For the text-containing cell, return its midpoint in [x, y] coordinate format. 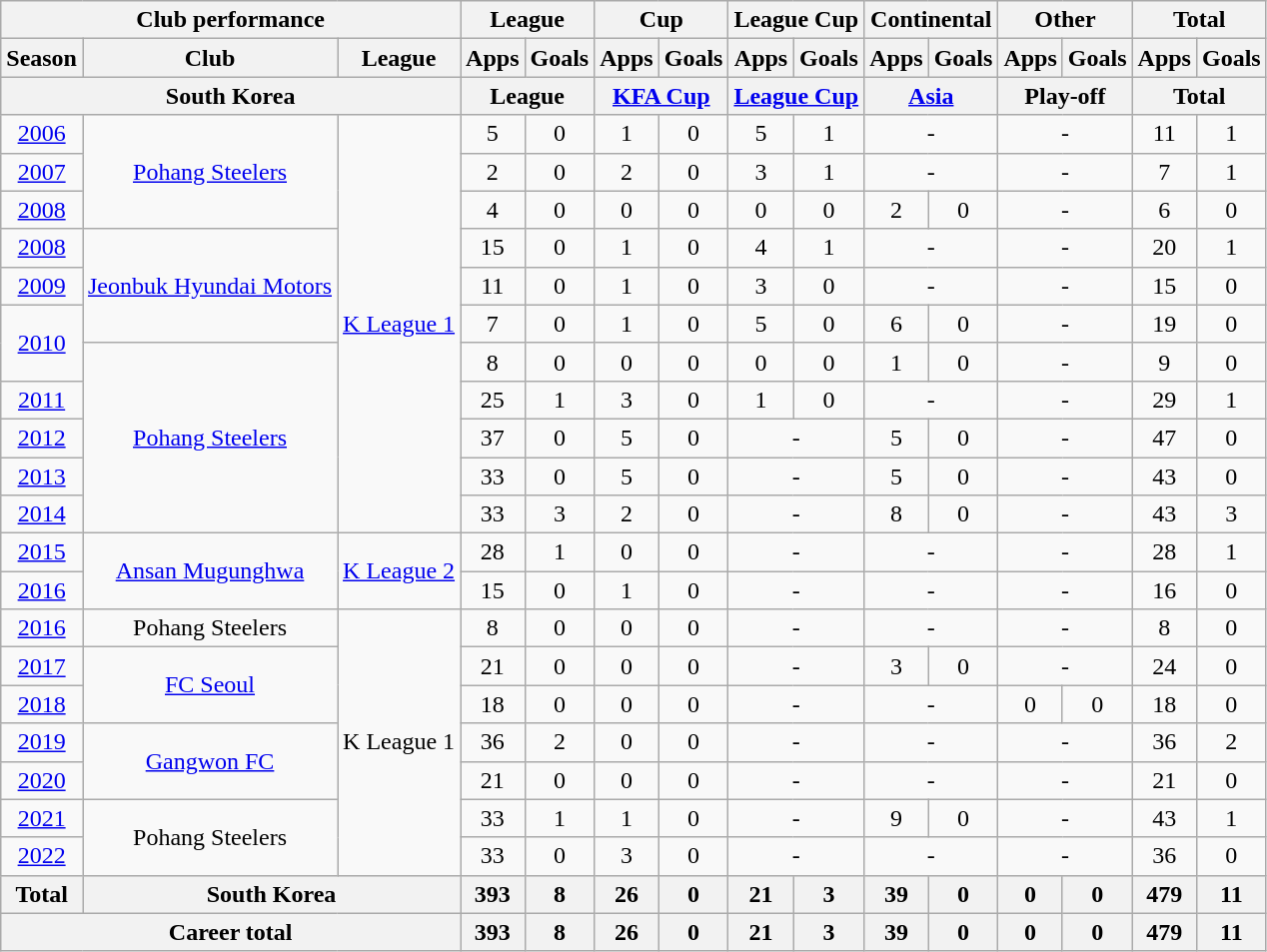
Gangwon FC [210, 761]
20 [1164, 248]
2010 [42, 343]
2015 [42, 552]
2013 [42, 476]
2007 [42, 172]
Club performance [231, 20]
19 [1164, 324]
2018 [42, 704]
47 [1164, 438]
Continental [931, 20]
K League 2 [400, 571]
Play-off [1065, 96]
25 [493, 400]
24 [1164, 666]
2021 [42, 818]
Jeonbuk Hyundai Motors [210, 286]
Asia [931, 96]
2006 [42, 134]
2017 [42, 666]
Club [210, 58]
Cup [661, 20]
KFA Cup [661, 96]
FC Seoul [210, 685]
2022 [42, 856]
2014 [42, 514]
29 [1164, 400]
Season [42, 58]
2019 [42, 742]
Ansan Mugunghwa [210, 571]
37 [493, 438]
2020 [42, 780]
16 [1164, 590]
Other [1065, 20]
2011 [42, 400]
2012 [42, 438]
2009 [42, 286]
Career total [231, 932]
